Return [X, Y] of the center of cell containing provided text 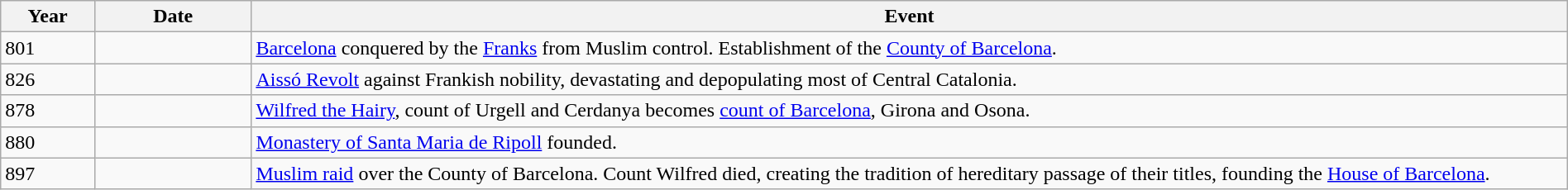
Wilfred the Hairy, count of Urgell and Cerdanya becomes count of Barcelona, Girona and Osona. [910, 111]
Year [48, 17]
Barcelona conquered by the Franks from Muslim control. Establishment of the County of Barcelona. [910, 48]
Event [910, 17]
826 [48, 79]
880 [48, 142]
878 [48, 111]
Monastery of Santa Maria de Ripoll founded. [910, 142]
897 [48, 173]
801 [48, 48]
Date [172, 17]
Aissó Revolt against Frankish nobility, devastating and depopulating most of Central Catalonia. [910, 79]
